Pinpoint the cell where the given text exists, returning its (X, Y) midpoint coordinate. 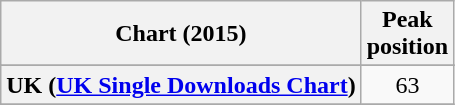
UK (UK Single Downloads Chart) (181, 85)
63 (407, 85)
Peakposition (407, 34)
Chart (2015) (181, 34)
